For the text-containing cell, return its midpoint in (x, y) coordinate format. 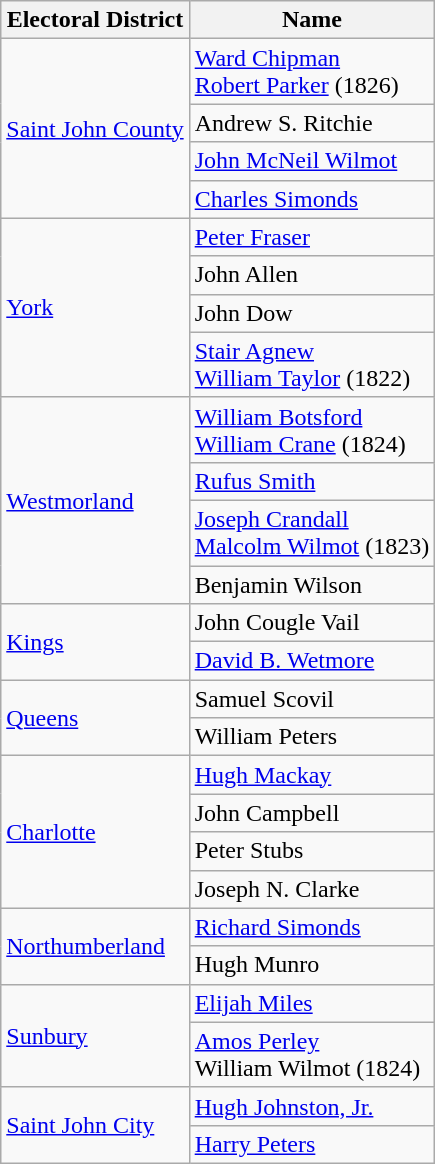
Harry Peters (312, 1144)
Charles Simonds (312, 199)
Richard Simonds (312, 927)
John Cougle Vail (312, 623)
Westmorland (95, 500)
Ward ChipmanRobert Parker (1826) (312, 72)
Amos PerleyWilliam Wilmot (1824) (312, 1054)
York (95, 308)
Electoral District (95, 20)
Sunbury (95, 1036)
Samuel Scovil (312, 699)
William Peters (312, 737)
John Dow (312, 313)
Andrew S. Ritchie (312, 123)
John Allen (312, 275)
Name (312, 20)
Rufus Smith (312, 481)
Joseph CrandallMalcolm Wilmot (1823) (312, 532)
John Campbell (312, 813)
William BotsfordWilliam Crane (1824) (312, 430)
Elijah Miles (312, 1003)
Benjamin Wilson (312, 585)
Stair AgnewWilliam Taylor (1822) (312, 364)
John McNeil Wilmot (312, 161)
Peter Stubs (312, 851)
Charlotte (95, 832)
David B. Wetmore (312, 661)
Joseph N. Clarke (312, 889)
Hugh Munro (312, 965)
Saint John City (95, 1125)
Hugh Mackay (312, 775)
Northumberland (95, 946)
Saint John County (95, 128)
Hugh Johnston, Jr. (312, 1106)
Queens (95, 718)
Peter Fraser (312, 237)
Kings (95, 642)
